Determine the [x, y] coordinate at the center of the cell enclosing the given text.  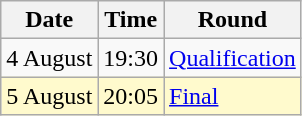
Final [233, 96]
Date [50, 20]
5 August [50, 96]
Time [131, 20]
19:30 [131, 58]
20:05 [131, 96]
Qualification [233, 58]
4 August [50, 58]
Round [233, 20]
